Locate the cell with the specified text and output its (X, Y) center coordinate. 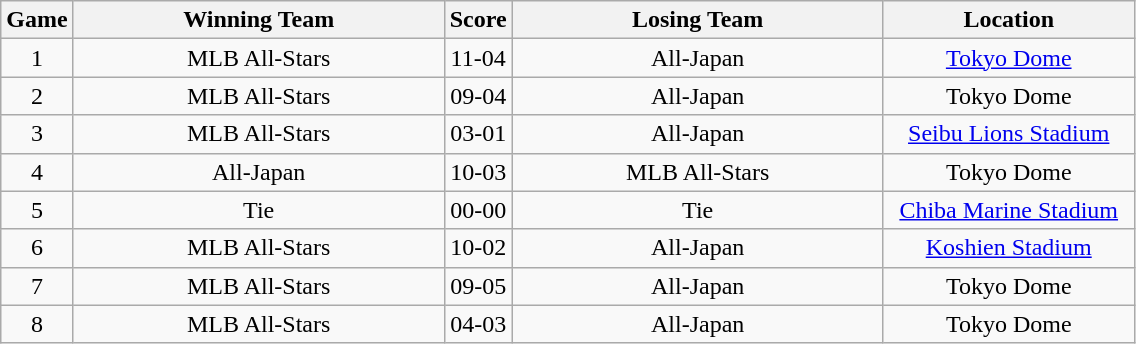
Score (478, 20)
Game (37, 20)
00-00 (478, 210)
7 (37, 286)
6 (37, 248)
04-03 (478, 324)
1 (37, 58)
11-04 (478, 58)
Chiba Marine Stadium (1008, 210)
09-04 (478, 96)
Location (1008, 20)
Koshien Stadium (1008, 248)
09-05 (478, 286)
4 (37, 172)
3 (37, 134)
10-03 (478, 172)
Seibu Lions Stadium (1008, 134)
03-01 (478, 134)
10-02 (478, 248)
5 (37, 210)
Winning Team (258, 20)
8 (37, 324)
Losing Team (698, 20)
2 (37, 96)
